From the cell containing the given text, extract its center point as [x, y] coordinate. 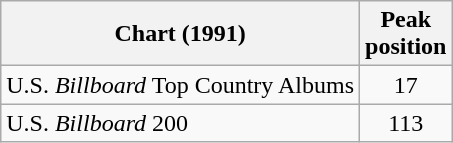
Chart (1991) [180, 34]
Peakposition [406, 34]
17 [406, 85]
U.S. Billboard 200 [180, 123]
U.S. Billboard Top Country Albums [180, 85]
113 [406, 123]
